From the cell containing the given text, extract its center point as [X, Y] coordinate. 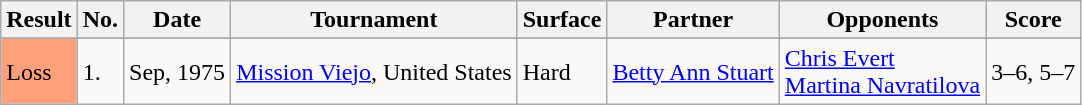
Partner [693, 20]
Sep, 1975 [178, 72]
No. [100, 20]
Loss [39, 72]
Chris Evert Martina Navratilova [882, 72]
Date [178, 20]
Score [1034, 20]
Hard [562, 72]
Tournament [374, 20]
Betty Ann Stuart [693, 72]
Mission Viejo, United States [374, 72]
1. [100, 72]
Surface [562, 20]
Result [39, 20]
Opponents [882, 20]
3–6, 5–7 [1034, 72]
